Search for the cell housing the specified text and yield its (x, y) center coordinate. 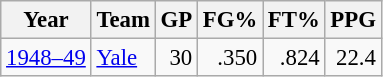
.350 (230, 58)
Yale (123, 58)
22.4 (353, 58)
.824 (294, 58)
1948–49 (46, 58)
PPG (353, 20)
Year (46, 20)
30 (176, 58)
FG% (230, 20)
GP (176, 20)
Team (123, 20)
FT% (294, 20)
